Identify which cell holds the provided text, then report its [X, Y] central coordinate. 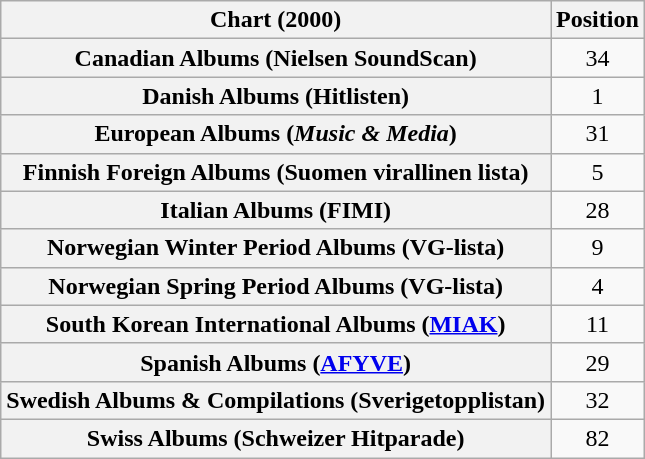
4 [598, 286]
Italian Albums (FIMI) [276, 210]
5 [598, 172]
Swiss Albums (Schweizer Hitparade) [276, 438]
South Korean International Albums (MIAK) [276, 324]
Spanish Albums (AFYVE) [276, 362]
32 [598, 400]
28 [598, 210]
Chart (2000) [276, 20]
Swedish Albums & Compilations (Sverigetopplistan) [276, 400]
82 [598, 438]
1 [598, 96]
9 [598, 248]
29 [598, 362]
11 [598, 324]
European Albums (Music & Media) [276, 134]
Position [598, 20]
34 [598, 58]
Canadian Albums (Nielsen SoundScan) [276, 58]
Norwegian Spring Period Albums (VG-lista) [276, 286]
Danish Albums (Hitlisten) [276, 96]
Norwegian Winter Period Albums (VG-lista) [276, 248]
31 [598, 134]
Finnish Foreign Albums (Suomen virallinen lista) [276, 172]
